From the cell containing the given text, extract its center point as (x, y) coordinate. 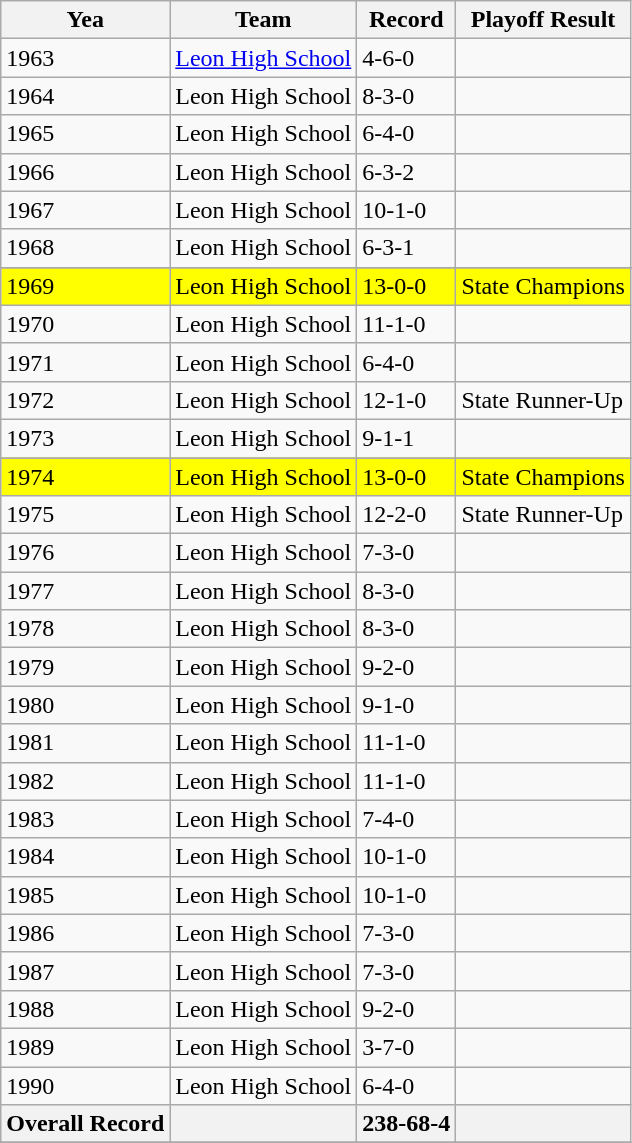
1985 (86, 895)
1975 (86, 515)
1983 (86, 819)
Record (406, 20)
238-68-4 (406, 1124)
1981 (86, 743)
Yea (86, 20)
1972 (86, 400)
1966 (86, 172)
1978 (86, 629)
1973 (86, 438)
1974 (86, 477)
1980 (86, 705)
4-6-0 (406, 58)
Overall Record (86, 1124)
Playoff Result (543, 20)
1987 (86, 971)
1970 (86, 324)
1982 (86, 781)
1968 (86, 248)
1986 (86, 933)
12-2-0 (406, 515)
1963 (86, 58)
6-3-2 (406, 172)
1971 (86, 362)
Team (264, 20)
1984 (86, 857)
1977 (86, 591)
3-7-0 (406, 1047)
6-3-1 (406, 248)
1990 (86, 1085)
12-1-0 (406, 400)
1988 (86, 1009)
1979 (86, 667)
1976 (86, 553)
7-4-0 (406, 819)
1969 (86, 286)
9-1-0 (406, 705)
1964 (86, 96)
1989 (86, 1047)
1967 (86, 210)
9-1-1 (406, 438)
1965 (86, 134)
